Identify which cell holds the provided text, then report its (X, Y) central coordinate. 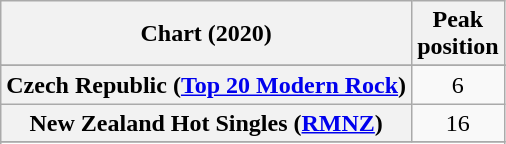
Peakposition (458, 34)
16 (458, 123)
Chart (2020) (206, 34)
New Zealand Hot Singles (RMNZ) (206, 123)
Czech Republic (Top 20 Modern Rock) (206, 85)
6 (458, 85)
